Return (X, Y) of the center of cell containing provided text 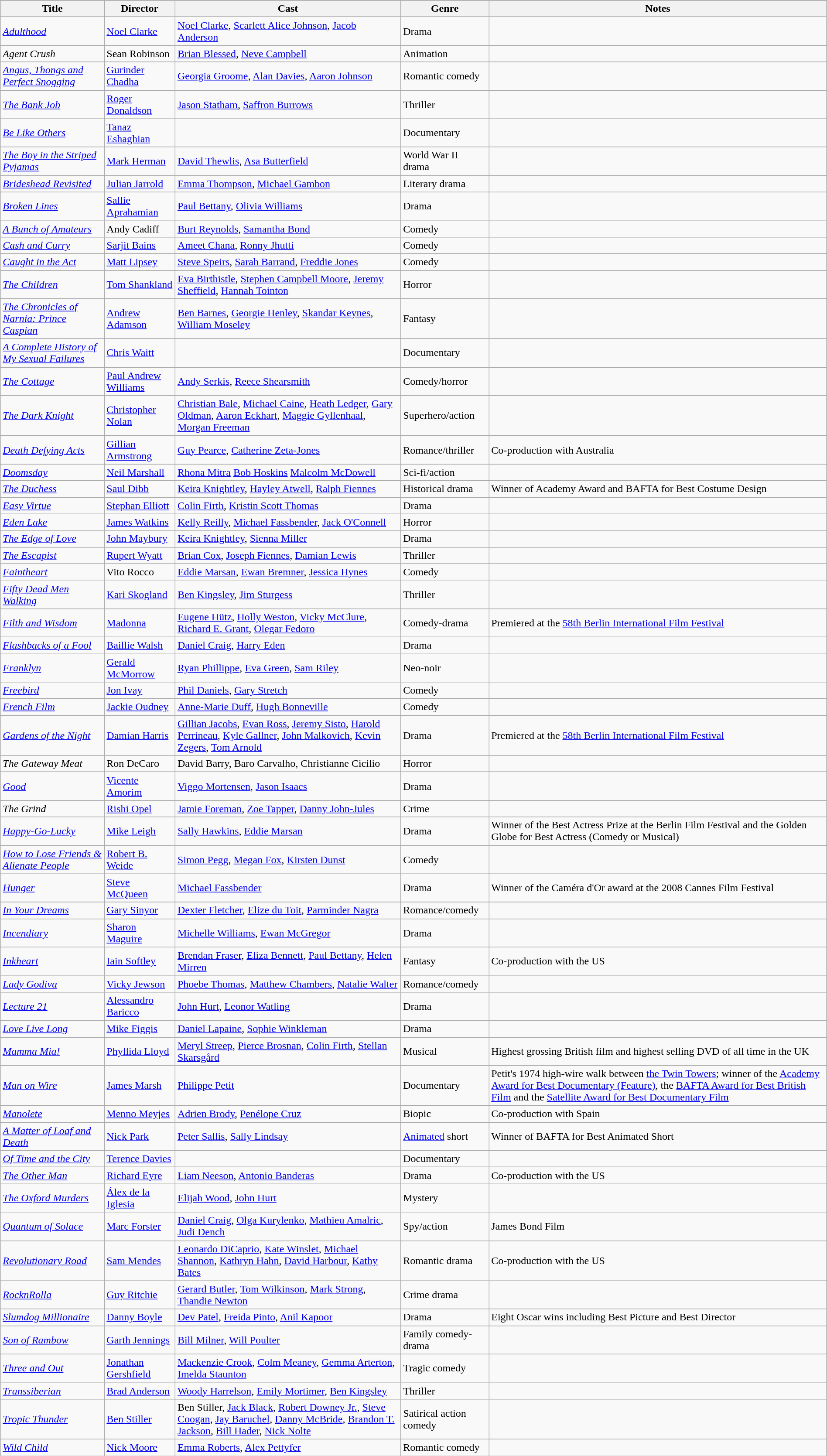
Baillie Walsh (140, 645)
Adulthood (52, 31)
Eden Lake (52, 522)
Brendan Fraser, Eliza Bennett, Paul Bettany, Helen Mirren (288, 961)
Richard Eyre (140, 1176)
Jackie Oudney (140, 707)
Lady Godiva (52, 984)
Winner of BAFTA for Best Animated Short (658, 1137)
Alessandro Baricco (140, 1006)
Mike Figgis (140, 1029)
Biopic (445, 1114)
Iain Softley (140, 961)
Man on Wire (52, 1086)
Ameet Chana, Ronny Jhutti (288, 245)
Nick Park (140, 1137)
Neo-noir (445, 667)
Phyllida Lloyd (140, 1051)
Daniel Lapaine, Sophie Winkleman (288, 1029)
Freebird (52, 690)
Tom Shankland (140, 284)
Andy Serkis, Reece Shearsmith (288, 381)
Gary Sinyor (140, 910)
Superhero/action (445, 416)
Dev Patel, Freida Pinto, Anil Kapoor (288, 1317)
Álex de la Iglesia (140, 1198)
Flashbacks of a Fool (52, 645)
The Other Man (52, 1176)
Jonathan Gershfield (140, 1368)
Menno Meyjes (140, 1114)
Director (140, 9)
Three and Out (52, 1368)
Fifty Dead Men Walking (52, 594)
Kelly Reilly, Michael Fassbender, Jack O'Connell (288, 522)
Romance/thriller (445, 450)
Leonardo DiCaprio, Kate Winslet, Michael Shannon, Kathryn Hahn, David Harbour, Kathy Bates (288, 1261)
Burt Reynolds, Samantha Bond (288, 229)
Phil Daniels, Gary Stretch (288, 690)
Brian Cox, Joseph Fiennes, Damian Lewis (288, 555)
World War II drama (445, 161)
Agent Crush (52, 54)
Simon Pegg, Megan Fox, Kirsten Dunst (288, 859)
Crime (445, 809)
John Hurt, Leonor Watling (288, 1006)
Comedy-drama (445, 623)
Christopher Nolan (140, 416)
Emma Roberts, Alex Pettyfer (288, 1447)
Philippe Petit (288, 1086)
The Boy in the Striped Pyjamas (52, 161)
Mackenzie Crook, Colm Meaney, Gemma Arterton, Imelda Staunton (288, 1368)
Colin Firth, Kristin Scott Thomas (288, 506)
Andy Cadiff (140, 229)
Elijah Wood, John Hurt (288, 1198)
Viggo Mortensen, Jason Isaacs (288, 786)
The Oxford Murders (52, 1198)
Jon Ivay (140, 690)
Romantic drama (445, 1261)
Sarjit Bains (140, 245)
Rhona Mitra Bob Hoskins Malcolm McDowell (288, 472)
Notes (658, 9)
Mystery (445, 1198)
Love Live Long (52, 1029)
Good (52, 786)
Eugene Hütz, Holly Weston, Vicky McClure, Richard E. Grant, Olegar Fedoro (288, 623)
Franklyn (52, 667)
Roger Donaldson (140, 105)
Sharon Maguire (140, 933)
Incendiary (52, 933)
Gardens of the Night (52, 735)
Bill Milner, Will Poulter (288, 1340)
Quantum of Solace (52, 1227)
Winner of the Caméra d'Or award at the 2008 Cannes Film Festival (658, 888)
Eight Oscar wins including Best Picture and Best Director (658, 1317)
The Dark Knight (52, 416)
Vicente Amorim (140, 786)
Georgia Groome, Alan Davies, Aaron Johnson (288, 76)
French Film (52, 707)
Happy-Go-Lucky (52, 831)
Rishi Opel (140, 809)
James Bond Film (658, 1227)
James Watkins (140, 522)
Brad Anderson (140, 1391)
Dexter Fletcher, Elize du Toit, Parminder Nagra (288, 910)
Brideshead Revisited (52, 184)
Musical (445, 1051)
In Your Dreams (52, 910)
Danny Boyle (140, 1317)
Gerard Butler, Tom Wilkinson, Mark Strong, Thandie Newton (288, 1295)
Tanaz Eshaghian (140, 133)
Satirical action comedy (445, 1419)
Christian Bale, Michael Caine, Heath Ledger, Gary Oldman, Aaron Eckhart, Maggie Gyllenhaal, Morgan Freeman (288, 416)
Be Like Others (52, 133)
Broken Lines (52, 206)
Sean Robinson (140, 54)
Ben Stiller, Jack Black, Robert Downey Jr., Steve Coogan, Jay Baruchel, Danny McBride, Brandon T. Jackson, Bill Hader, Nick Nolte (288, 1419)
Ben Stiller (140, 1419)
Spy/action (445, 1227)
Woody Harrelson, Emily Mortimer, Ben Kingsley (288, 1391)
Ben Kingsley, Jim Sturgess (288, 594)
Paul Bettany, Olivia Williams (288, 206)
Eddie Marsan, Ewan Bremner, Jessica Hynes (288, 572)
The Grind (52, 809)
Faintheart (52, 572)
Title (52, 9)
Andrew Adamson (140, 319)
Ryan Phillippe, Eva Green, Sam Riley (288, 667)
A Complete History of My Sexual Failures (52, 353)
Steve Speirs, Sarah Barrand, Freddie Jones (288, 262)
Daniel Craig, Harry Eden (288, 645)
Marc Forster (140, 1227)
A Bunch of Amateurs (52, 229)
The Edge of Love (52, 539)
Family comedy-drama (445, 1340)
Tropic Thunder (52, 1419)
Manolete (52, 1114)
Tragic comedy (445, 1368)
Steve McQueen (140, 888)
Caught in the Act (52, 262)
Easy Virtue (52, 506)
Co-production with Australia (658, 450)
Brian Blessed, Neve Campbell (288, 54)
Cash and Curry (52, 245)
Noel Clarke, Scarlett Alice Johnson, Jacob Anderson (288, 31)
A Matter of Loaf and Death (52, 1137)
Hunger (52, 888)
Co-production with Spain (658, 1114)
David Barry, Baro Carvalho, Christianne Cicilio (288, 764)
Jason Statham, Saffron Burrows (288, 105)
The Bank Job (52, 105)
James Marsh (140, 1086)
Sci-fi/action (445, 472)
The Gateway Meat (52, 764)
Julian Jarrold (140, 184)
Revolutionary Road (52, 1261)
Winner of Academy Award and BAFTA for Best Costume Design (658, 489)
The Chronicles of Narnia: Prince Caspian (52, 319)
Cast (288, 9)
Ben Barnes, Georgie Henley, Skandar Keynes, William Moseley (288, 319)
Jamie Foreman, Zoe Tapper, Danny John-Jules (288, 809)
Noel Clarke (140, 31)
Sallie Aprahamian (140, 206)
Madonna (140, 623)
Keira Knightley, Hayley Atwell, Ralph Fiennes (288, 489)
Kari Skogland (140, 594)
Gillian Jacobs, Evan Ross, Jeremy Sisto, Harold Perrineau, Kyle Gallner, John Malkovich, Kevin Zegers, Tom Arnold (288, 735)
Stephan Elliott (140, 506)
Comedy/horror (445, 381)
Winner of the Best Actress Prize at the Berlin Film Festival and the Golden Globe for Best Actress (Comedy or Musical) (658, 831)
Gillian Armstrong (140, 450)
Saul Dibb (140, 489)
Vito Rocco (140, 572)
John Maybury (140, 539)
The Duchess (52, 489)
Mark Herman (140, 161)
Emma Thompson, Michael Gambon (288, 184)
Daniel Craig, Olga Kurylenko, Mathieu Amalric, Judi Dench (288, 1227)
Inkheart (52, 961)
Mamma Mia! (52, 1051)
The Children (52, 284)
The Escapist (52, 555)
Anne-Marie Duff, Hugh Bonneville (288, 707)
Lecture 21 (52, 1006)
Angus, Thongs and Perfect Snogging (52, 76)
Neil Marshall (140, 472)
Paul Andrew Williams (140, 381)
Of Time and the City (52, 1159)
Filth and Wisdom (52, 623)
Garth Jennings (140, 1340)
Gerald McMorrow (140, 667)
Sally Hawkins, Eddie Marsan (288, 831)
Adrien Brody, Penélope Cruz (288, 1114)
Phoebe Thomas, Matthew Chambers, Natalie Walter (288, 984)
Damian Harris (140, 735)
Peter Sallis, Sally Lindsay (288, 1137)
Mike Leigh (140, 831)
David Thewlis, Asa Butterfield (288, 161)
Doomsday (52, 472)
Animated short (445, 1137)
Matt Lipsey (140, 262)
Wild Child (52, 1447)
Rupert Wyatt (140, 555)
The Cottage (52, 381)
Michael Fassbender (288, 888)
Sam Mendes (140, 1261)
Slumdog Millionaire (52, 1317)
Guy Pearce, Catherine Zeta-Jones (288, 450)
Crime drama (445, 1295)
Guy Ritchie (140, 1295)
Robert B. Weide (140, 859)
Historical drama (445, 489)
Highest grossing British film and highest selling DVD of all time in the UK (658, 1051)
Keira Knightley, Sienna Miller (288, 539)
Son of Rambow (52, 1340)
Death Defying Acts (52, 450)
How to Lose Friends & Alienate People (52, 859)
Meryl Streep, Pierce Brosnan, Colin Firth, Stellan Skarsgård (288, 1051)
Vicky Jewson (140, 984)
Ron DeCaro (140, 764)
Genre (445, 9)
Eva Birthistle, Stephen Campbell Moore, Jeremy Sheffield, Hannah Tointon (288, 284)
Nick Moore (140, 1447)
Liam Neeson, Antonio Banderas (288, 1176)
Animation (445, 54)
Transsiberian (52, 1391)
Gurinder Chadha (140, 76)
Chris Waitt (140, 353)
RocknRolla (52, 1295)
Terence Davies (140, 1159)
Literary drama (445, 184)
Michelle Williams, Ewan McGregor (288, 933)
